Extract the (x, y) coordinate from the center of the cell holding the provided text.  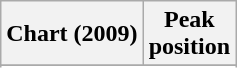
Chart (2009) (72, 34)
Peakposition (189, 34)
